Return (x, y) of the center of cell containing provided text 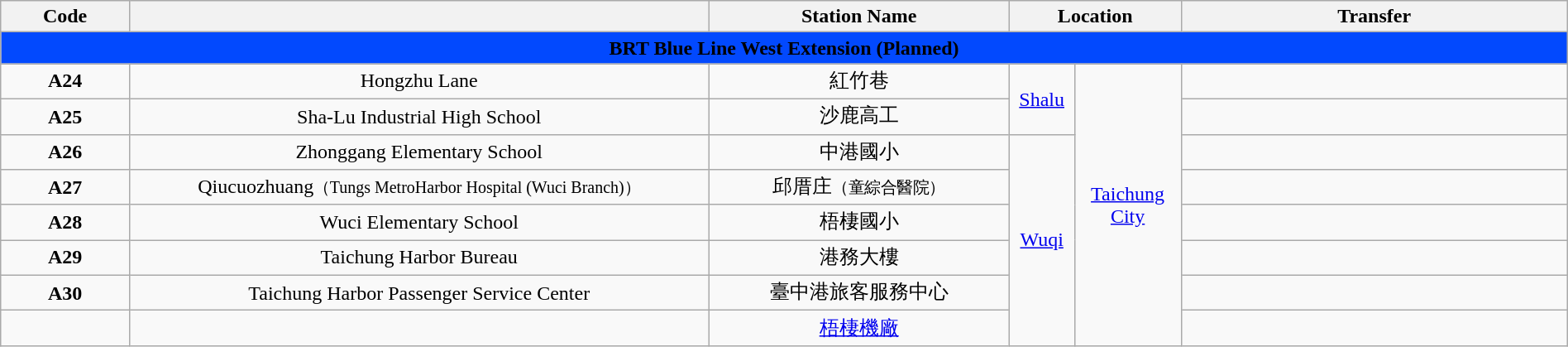
Qiucuozhuang（Tungs MetroHarbor Hospital (Wuci Branch)） (418, 187)
Station Name (858, 17)
A25 (65, 116)
Taichung Harbor Passenger Service Center (418, 293)
Shalu (1042, 99)
BRT Blue Line West Extension (Planned) (784, 48)
A27 (65, 187)
Wuci Elementary School (418, 222)
紅竹巷 (858, 81)
Location (1095, 17)
臺中港旅客服務中心 (858, 293)
Taichung Harbor Bureau (418, 258)
Hongzhu Lane (418, 81)
A28 (65, 222)
Transfer (1374, 17)
A26 (65, 152)
梧棲國小 (858, 222)
Wuqi (1042, 240)
A24 (65, 81)
Taichung City (1128, 205)
Sha-Lu Industrial High School (418, 116)
港務大樓 (858, 258)
A29 (65, 258)
邱厝庄（童綜合醫院） (858, 187)
中港國小 (858, 152)
沙鹿高工 (858, 116)
Zhonggang Elementary School (418, 152)
A30 (65, 293)
Code (65, 17)
梧棲機廠 (858, 328)
